Search for the cell housing the specified text and yield its [x, y] center coordinate. 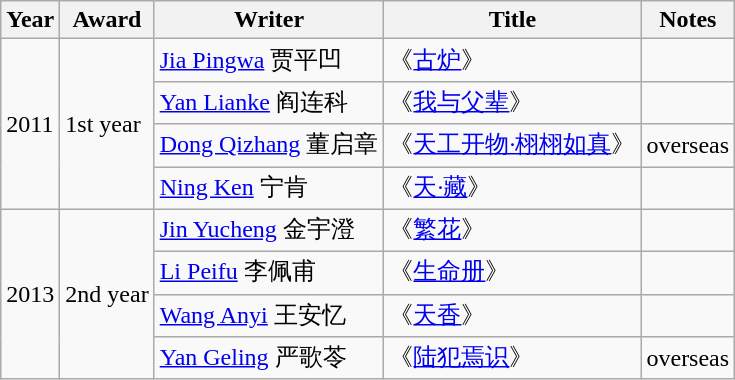
Li Peifu 李佩甫 [269, 274]
Year [30, 20]
Award [107, 20]
Ning Ken 宁肯 [269, 188]
2011 [30, 124]
Jin Yucheng 金宇澄 [269, 230]
《生命册》 [512, 274]
Yan Lianke 阎连科 [269, 102]
Wang Anyi 王安忆 [269, 316]
《繁花》 [512, 230]
Writer [269, 20]
《古炉》 [512, 60]
《我与父辈》 [512, 102]
Title [512, 20]
Jia Pingwa 贾平凹 [269, 60]
2nd year [107, 294]
《天香》 [512, 316]
Notes [688, 20]
1st year [107, 124]
Yan Geling 严歌苓 [269, 358]
《天·藏》 [512, 188]
《天工开物·栩栩如真》 [512, 146]
Dong Qizhang 董启章 [269, 146]
2013 [30, 294]
《陆犯焉识》 [512, 358]
